Output the [X, Y] coordinate of the center of the cell containing the given text.  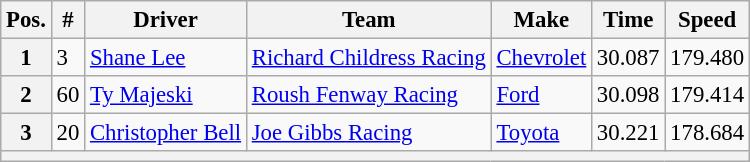
20 [68, 133]
178.684 [708, 133]
2 [26, 95]
30.098 [628, 95]
179.414 [708, 95]
1 [26, 58]
Ford [541, 95]
179.480 [708, 58]
Team [368, 20]
Shane Lee [166, 58]
Toyota [541, 133]
Driver [166, 20]
Ty Majeski [166, 95]
Make [541, 20]
60 [68, 95]
Richard Childress Racing [368, 58]
Joe Gibbs Racing [368, 133]
Time [628, 20]
Chevrolet [541, 58]
# [68, 20]
Speed [708, 20]
30.087 [628, 58]
Christopher Bell [166, 133]
30.221 [628, 133]
Roush Fenway Racing [368, 95]
Pos. [26, 20]
